Identify which cell holds the provided text, then report its (x, y) central coordinate. 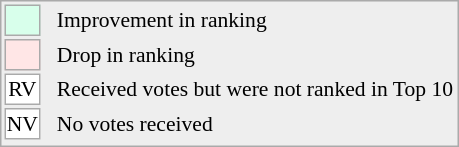
RV (22, 90)
Improvement in ranking (254, 20)
Received votes but were not ranked in Top 10 (254, 90)
Drop in ranking (254, 55)
No votes received (254, 124)
NV (22, 124)
